Scan for the cell matching the given text and deliver its (x, y) coordinate at center. 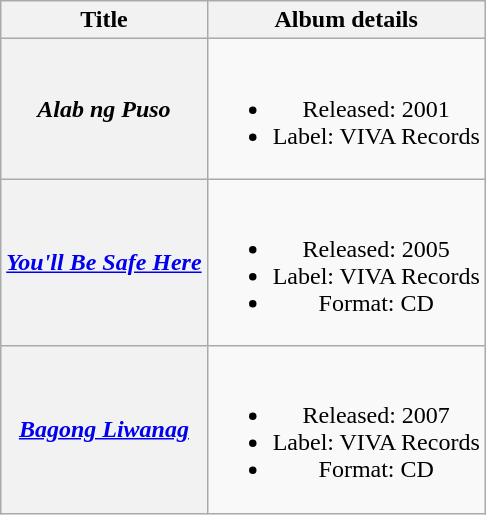
Released: 2007Label: VIVA RecordsFormat: CD (346, 430)
Released: 2001Label: VIVA Records (346, 109)
Alab ng Puso (104, 109)
Title (104, 20)
You'll Be Safe Here (104, 262)
Bagong Liwanag (104, 430)
Released: 2005Label: VIVA RecordsFormat: CD (346, 262)
Album details (346, 20)
